Scan for the cell matching the given text and deliver its (x, y) coordinate at center. 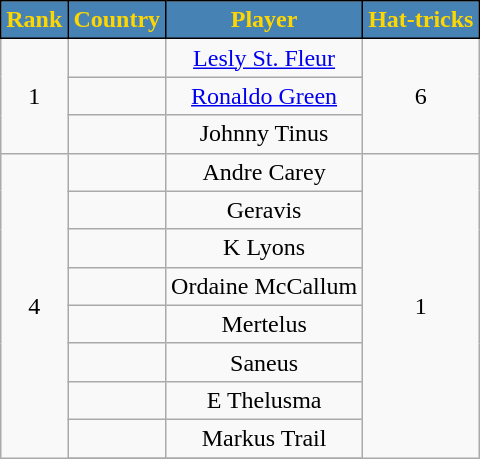
Saneus (264, 362)
Johnny Tinus (264, 134)
E Thelusma (264, 400)
Ordaine McCallum (264, 286)
6 (421, 96)
K Lyons (264, 248)
Andre Carey (264, 172)
Geravis (264, 210)
Markus Trail (264, 438)
Hat-tricks (421, 20)
Player (264, 20)
Country (117, 20)
Lesly St. Fleur (264, 58)
Rank (34, 20)
Mertelus (264, 324)
4 (34, 305)
Ronaldo Green (264, 96)
